Scan for the cell matching the given text and deliver its (x, y) coordinate at center. 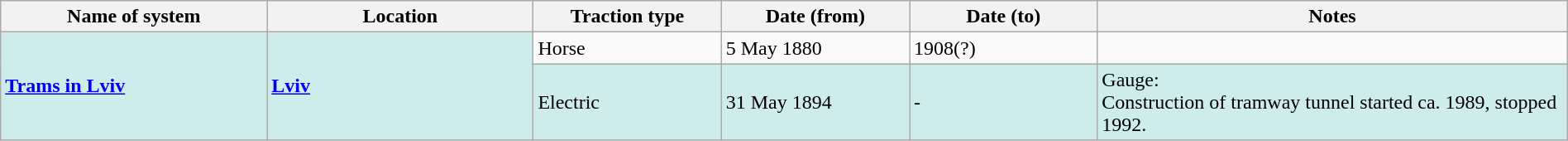
Notes (1332, 17)
Traction type (627, 17)
- (1004, 102)
Name of system (134, 17)
Trams in Lviv (134, 86)
Date (from) (815, 17)
Lviv (400, 86)
1908(?) (1004, 48)
Horse (627, 48)
Electric (627, 102)
Date (to) (1004, 17)
31 May 1894 (815, 102)
5 May 1880 (815, 48)
Location (400, 17)
Gauge: Construction of tramway tunnel started ca. 1989, stopped 1992. (1332, 102)
